Output the (X, Y) coordinate of the center of the cell containing the given text.  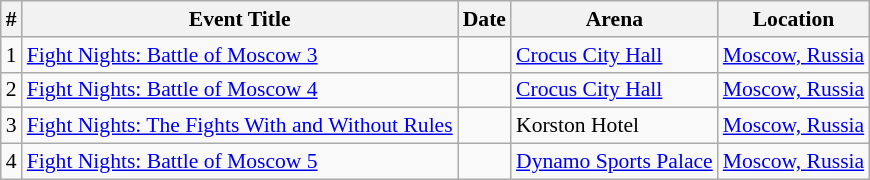
Location (794, 19)
Fight Nights: Battle of Moscow 4 (240, 90)
Korston Hotel (614, 126)
Arena (614, 19)
Date (484, 19)
Fight Nights: Battle of Moscow 5 (240, 162)
3 (12, 126)
Event Title (240, 19)
1 (12, 55)
4 (12, 162)
2 (12, 90)
Dynamo Sports Palace (614, 162)
Fight Nights: The Fights With and Without Rules (240, 126)
Fight Nights: Battle of Moscow 3 (240, 55)
# (12, 19)
